Scan for the cell matching the given text and deliver its (x, y) coordinate at center. 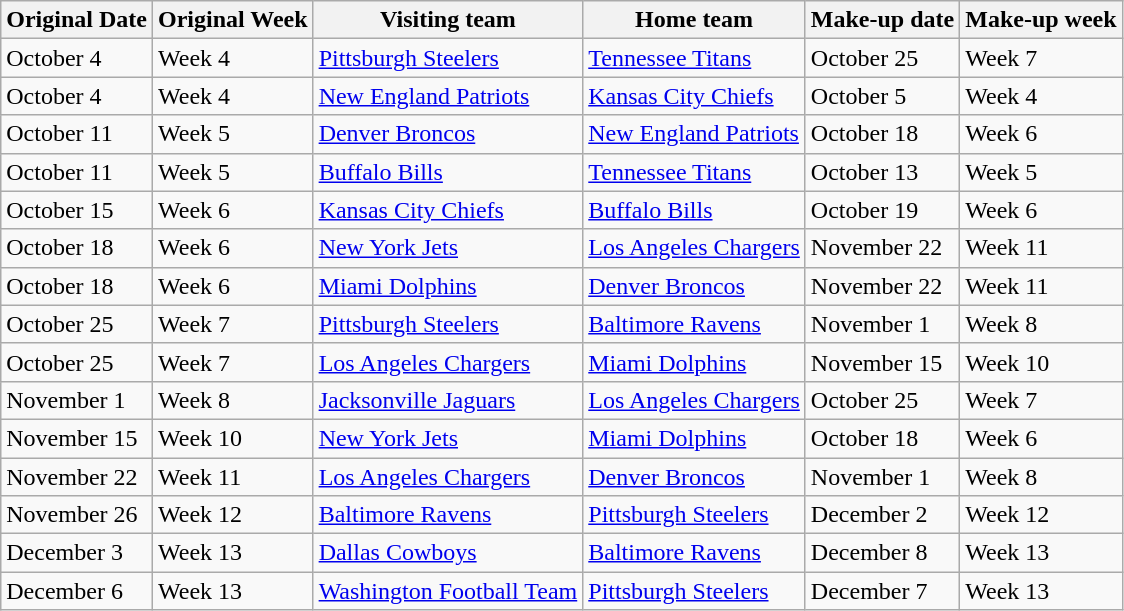
November 26 (77, 515)
October 19 (882, 210)
December 8 (882, 553)
Make-up date (882, 20)
Dallas Cowboys (448, 553)
Original Week (232, 20)
December 7 (882, 591)
Original Date (77, 20)
December 2 (882, 515)
December 3 (77, 553)
Washington Football Team (448, 591)
October 5 (882, 96)
December 6 (77, 591)
Jacksonville Jaguars (448, 400)
October 13 (882, 172)
Visiting team (448, 20)
October 15 (77, 210)
Home team (694, 20)
Make-up week (1041, 20)
